Scan for the cell matching the given text and deliver its (x, y) coordinate at center. 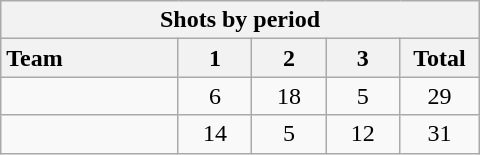
31 (440, 134)
Shots by period (240, 20)
Team (90, 58)
3 (363, 58)
1 (215, 58)
29 (440, 96)
18 (289, 96)
14 (215, 134)
2 (289, 58)
12 (363, 134)
Total (440, 58)
6 (215, 96)
